Return the (x, y) coordinate for the center point of the cell that contains the specified text.  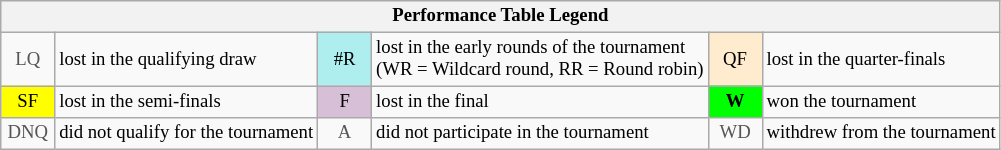
lost in the final (540, 102)
withdrew from the tournament (881, 134)
SF (28, 102)
F (345, 102)
WD (735, 134)
#R (345, 60)
lost in the qualifying draw (186, 60)
Performance Table Legend (500, 16)
LQ (28, 60)
did not participate in the tournament (540, 134)
lost in the quarter-finals (881, 60)
W (735, 102)
did not qualify for the tournament (186, 134)
DNQ (28, 134)
A (345, 134)
QF (735, 60)
lost in the semi-finals (186, 102)
won the tournament (881, 102)
lost in the early rounds of the tournament(WR = Wildcard round, RR = Round robin) (540, 60)
